Extract the [x, y] coordinate from the center of the cell holding the provided text.  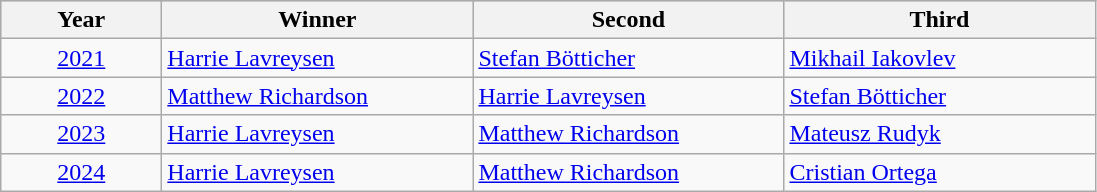
Cristian Ortega [940, 172]
Third [940, 20]
2024 [82, 172]
Mateusz Rudyk [940, 134]
Mikhail Iakovlev [940, 58]
Winner [318, 20]
Second [628, 20]
2022 [82, 96]
2023 [82, 134]
Year [82, 20]
2021 [82, 58]
